Return the [x, y] coordinate for the center point of the cell that contains the specified text.  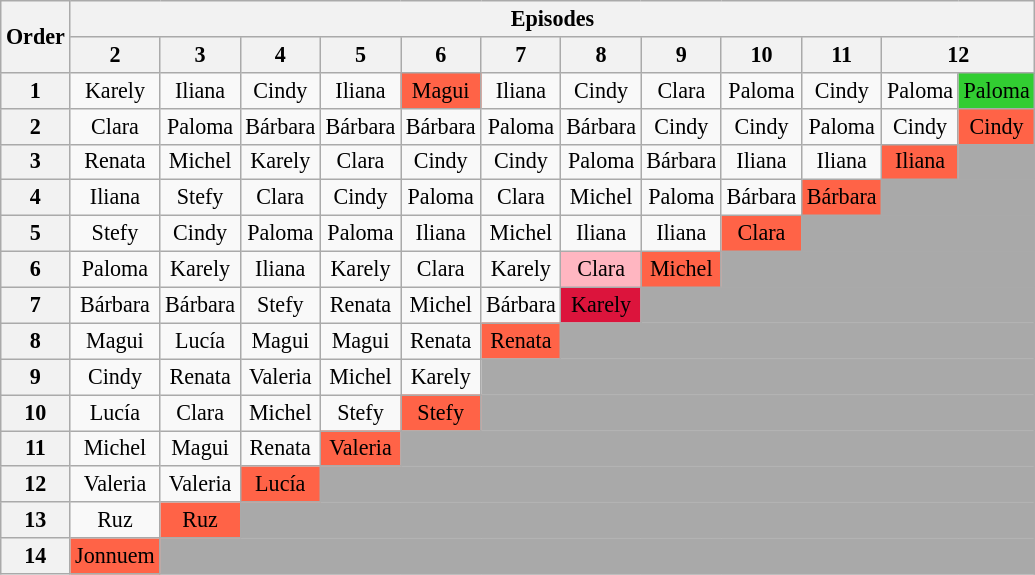
1 [36, 90]
Order [36, 36]
Jonnuem [115, 556]
Episodes [552, 18]
14 [36, 556]
13 [36, 520]
